Detect which cell encompasses the target text, then output its (x, y) center coordinate. 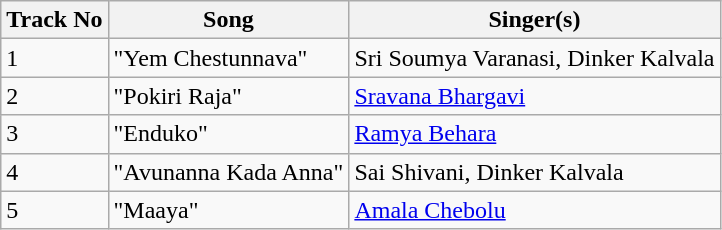
1 (54, 58)
Sri Soumya Varanasi, Dinker Kalvala (534, 58)
Sravana Bhargavi (534, 96)
Ramya Behara (534, 134)
Sai Shivani, Dinker Kalvala (534, 172)
Song (228, 20)
"Pokiri Raja" (228, 96)
"Avunanna Kada Anna" (228, 172)
4 (54, 172)
"Yem Chestunnava" (228, 58)
Track No (54, 20)
Singer(s) (534, 20)
5 (54, 210)
"Maaya" (228, 210)
3 (54, 134)
2 (54, 96)
Amala Chebolu (534, 210)
"Enduko" (228, 134)
